Search for the cell housing the specified text and yield its [x, y] center coordinate. 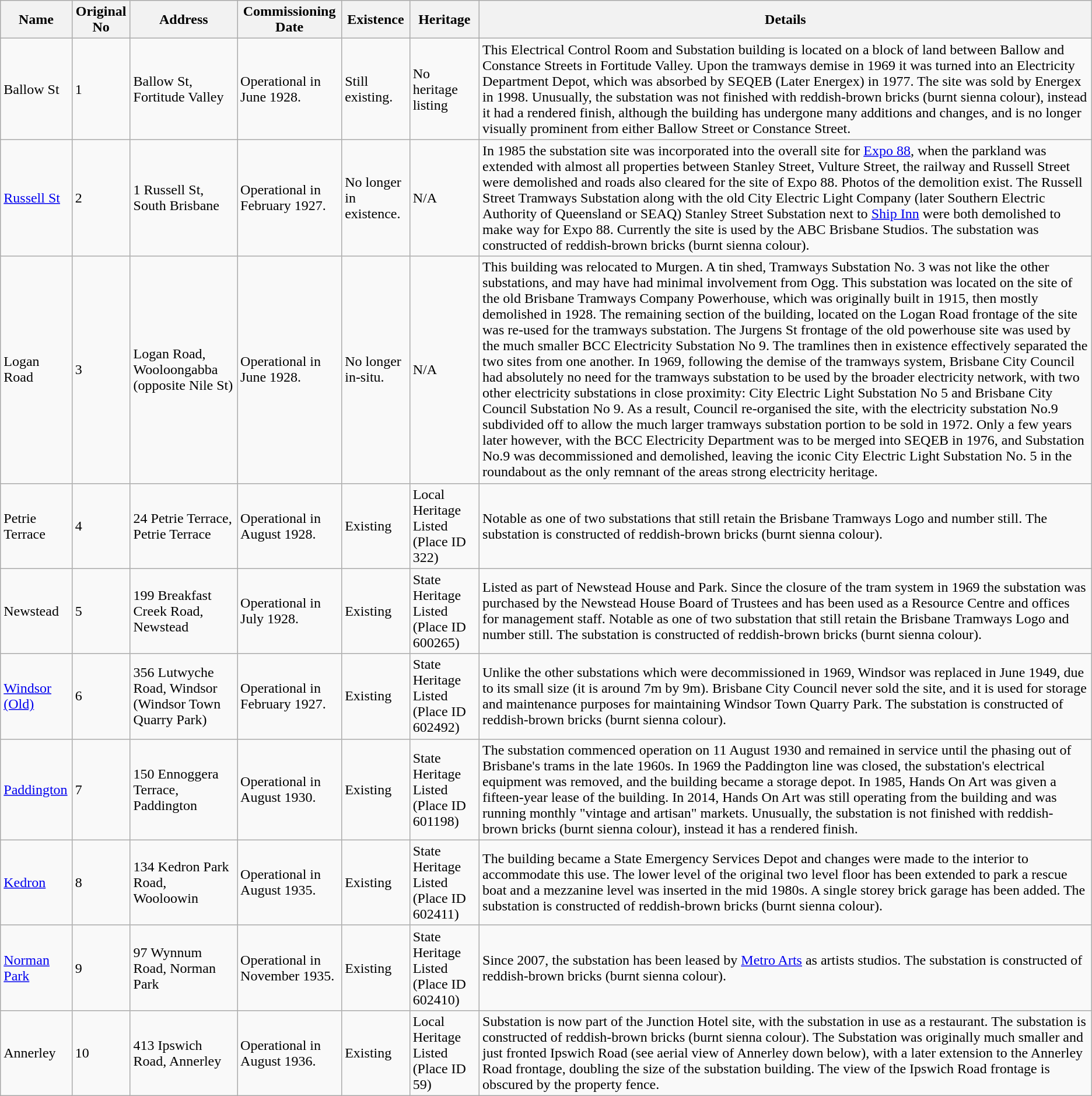
Original No [101, 20]
Still existing. [376, 89]
4 [101, 526]
Details [786, 20]
No heritage listing [444, 89]
Operational in August 1936. [289, 1053]
9 [101, 968]
2 [101, 198]
Petrie Terrace [36, 526]
6 [101, 696]
State Heritage Listed (Place ID 601198) [444, 789]
Local Heritage Listed (Place ID 322) [444, 526]
Operational in August 1930. [289, 789]
356 Lutwyche Road, Windsor (Windsor Town Quarry Park) [183, 696]
134 Kedron Park Road, Wooloowin [183, 882]
24 Petrie Terrace, Petrie Terrace [183, 526]
Windsor (Old) [36, 696]
State Heritage Listed (Place ID 602492) [444, 696]
No longer in existence. [376, 198]
1 Russell St, South Brisbane [183, 198]
Local Heritage Listed (Place ID 59) [444, 1053]
8 [101, 882]
Norman Park [36, 968]
7 [101, 789]
Commissioning Date [289, 20]
199 Breakfast Creek Road, Newstead [183, 611]
3 [101, 370]
1 [101, 89]
Address [183, 20]
Operational in August 1928. [289, 526]
Newstead [36, 611]
Operational in August 1935. [289, 882]
Heritage [444, 20]
Kedron [36, 882]
State Heritage Listed (Place ID 602410) [444, 968]
Operational in November 1935. [289, 968]
State Heritage Listed (Place ID 600265) [444, 611]
Paddington [36, 789]
413 Ipswich Road, Annerley [183, 1053]
Operational in July 1928. [289, 611]
5 [101, 611]
Annerley [36, 1053]
97 Wynnum Road, Norman Park [183, 968]
10 [101, 1053]
Russell St [36, 198]
Ballow St [36, 89]
Logan Road [36, 370]
150 Ennoggera Terrace, Paddington [183, 789]
Logan Road, Wooloongabba (opposite Nile St) [183, 370]
Name [36, 20]
State Heritage Listed (Place ID 602411) [444, 882]
Ballow St, Fortitude Valley [183, 89]
Existence [376, 20]
No longer in-situ. [376, 370]
